Pinpoint the cell where the given text exists, returning its [x, y] midpoint coordinate. 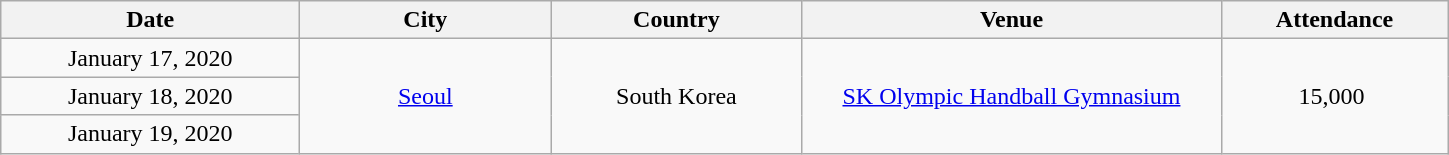
South Korea [676, 96]
Seoul [426, 96]
SK Olympic Handball Gymnasium [1012, 96]
Attendance [1334, 20]
January 17, 2020 [150, 58]
Date [150, 20]
City [426, 20]
January 18, 2020 [150, 96]
January 19, 2020 [150, 134]
Venue [1012, 20]
Country [676, 20]
15,000 [1334, 96]
